Capture the cell that displays the provided text and extract its [x, y] central coordinate. 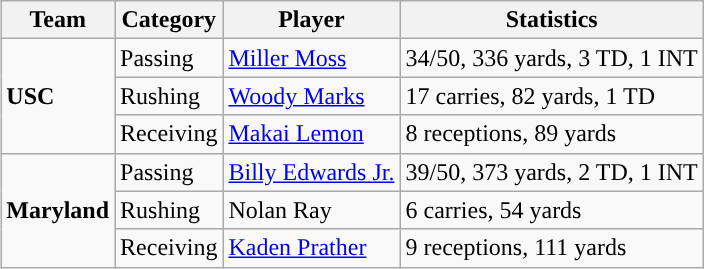
Miller Moss [312, 58]
Player [312, 20]
Kaden Prather [312, 248]
Statistics [552, 20]
9 receptions, 111 yards [552, 248]
8 receptions, 89 yards [552, 134]
Team [58, 20]
Woody Marks [312, 96]
39/50, 373 yards, 2 TD, 1 INT [552, 172]
6 carries, 54 yards [552, 210]
USC [58, 96]
Maryland [58, 210]
Category [169, 20]
Makai Lemon [312, 134]
Nolan Ray [312, 210]
17 carries, 82 yards, 1 TD [552, 96]
34/50, 336 yards, 3 TD, 1 INT [552, 58]
Billy Edwards Jr. [312, 172]
